Detect which cell encompasses the target text, then output its [x, y] center coordinate. 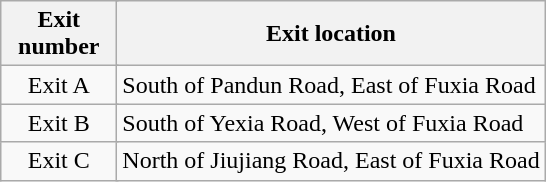
South of Pandun Road, East of Fuxia Road [331, 85]
Exit number [59, 34]
South of Yexia Road, West of Fuxia Road [331, 123]
Exit C [59, 161]
North of Jiujiang Road, East of Fuxia Road [331, 161]
Exit B [59, 123]
Exit A [59, 85]
Exit location [331, 34]
